Determine the [x, y] coordinate at the center of the cell enclosing the given text.  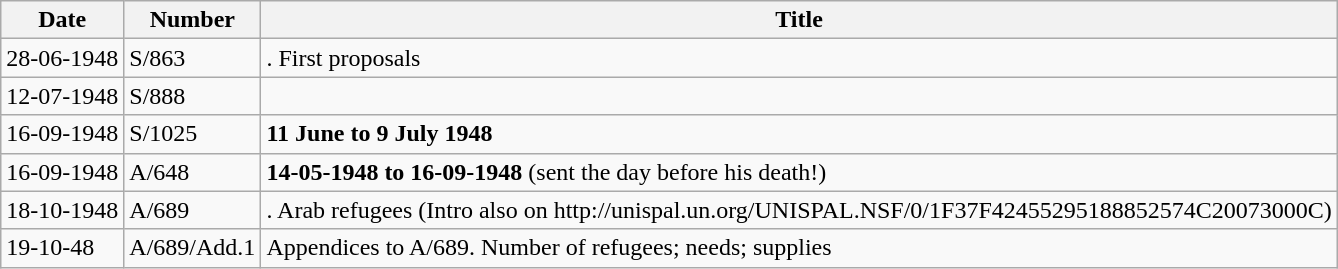
A/689/Add.1 [192, 248]
18-10-1948 [62, 210]
. First proposals [799, 58]
S/888 [192, 96]
A/648 [192, 172]
28-06-1948 [62, 58]
A/689 [192, 210]
S/1025 [192, 134]
. Arab refugees (Intro also on http://unispal.un.org/UNISPAL.NSF/0/1F37F42455295188852574C20073000C) [799, 210]
19-10-48 [62, 248]
S/863 [192, 58]
11 June to 9 July 1948 [799, 134]
12-07-1948 [62, 96]
Number [192, 20]
Appendices to A/689. Number of refugees; needs; supplies [799, 248]
Title [799, 20]
14-05-1948 to 16-09-1948 (sent the day before his death!) [799, 172]
Date [62, 20]
